Find where the given text appears and provide that cell's center as [X, Y] coordinate. 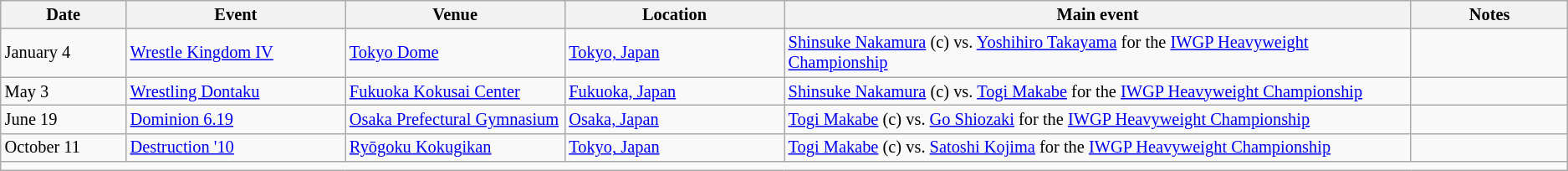
Fukuoka, Japan [674, 91]
Tokyo Dome [455, 53]
Wrestle Kingdom IV [236, 53]
Togi Makabe (c) vs. Go Shiozaki for the IWGP Heavyweight Championship [1098, 119]
October 11 [64, 148]
Ryōgoku Kokugikan [455, 148]
Fukuoka Kokusai Center [455, 91]
January 4 [64, 53]
Osaka, Japan [674, 119]
Venue [455, 14]
Shinsuke Nakamura (c) vs. Togi Makabe for the IWGP Heavyweight Championship [1098, 91]
Date [64, 14]
June 19 [64, 119]
Location [674, 14]
Notes [1489, 14]
Wrestling Dontaku [236, 91]
Main event [1098, 14]
May 3 [64, 91]
Destruction '10 [236, 148]
Togi Makabe (c) vs. Satoshi Kojima for the IWGP Heavyweight Championship [1098, 148]
Dominion 6.19 [236, 119]
Event [236, 14]
Shinsuke Nakamura (c) vs. Yoshihiro Takayama for the IWGP Heavyweight Championship [1098, 53]
Osaka Prefectural Gymnasium [455, 119]
